Return [X, Y] of the center of cell containing provided text 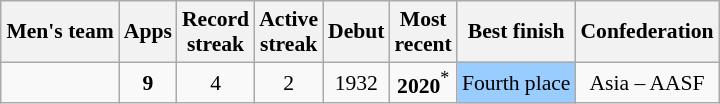
1932 [356, 82]
4 [216, 82]
2020* [424, 82]
Fourth place [516, 82]
Apps [148, 32]
2 [288, 82]
Activestreak [288, 32]
Mostrecent [424, 32]
Asia – AASF [646, 82]
9 [148, 82]
Confederation [646, 32]
Recordstreak [216, 32]
Men's team [60, 32]
Best finish [516, 32]
Debut [356, 32]
